Search for the cell housing the specified text and yield its [x, y] center coordinate. 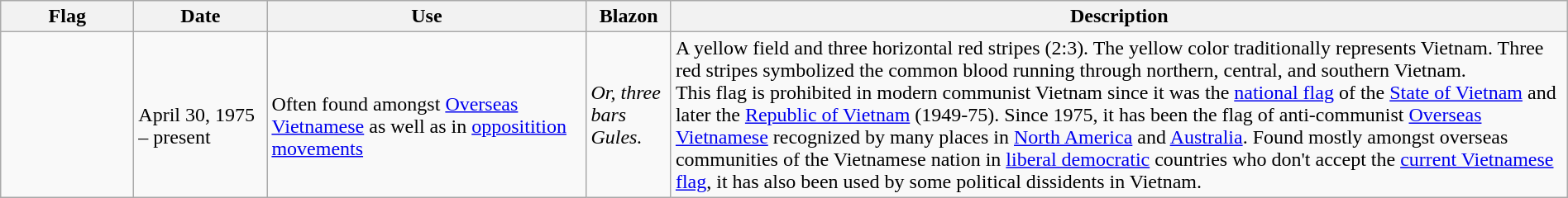
April 30, 1975 – present [200, 115]
Or, three bars Gules. [629, 115]
Blazon [629, 16]
Often found amongst Overseas Vietnamese as well as in oppositition movements [427, 115]
Description [1119, 16]
Use [427, 16]
Date [200, 16]
Flag [68, 16]
